For the text-containing cell, return its midpoint in (x, y) coordinate format. 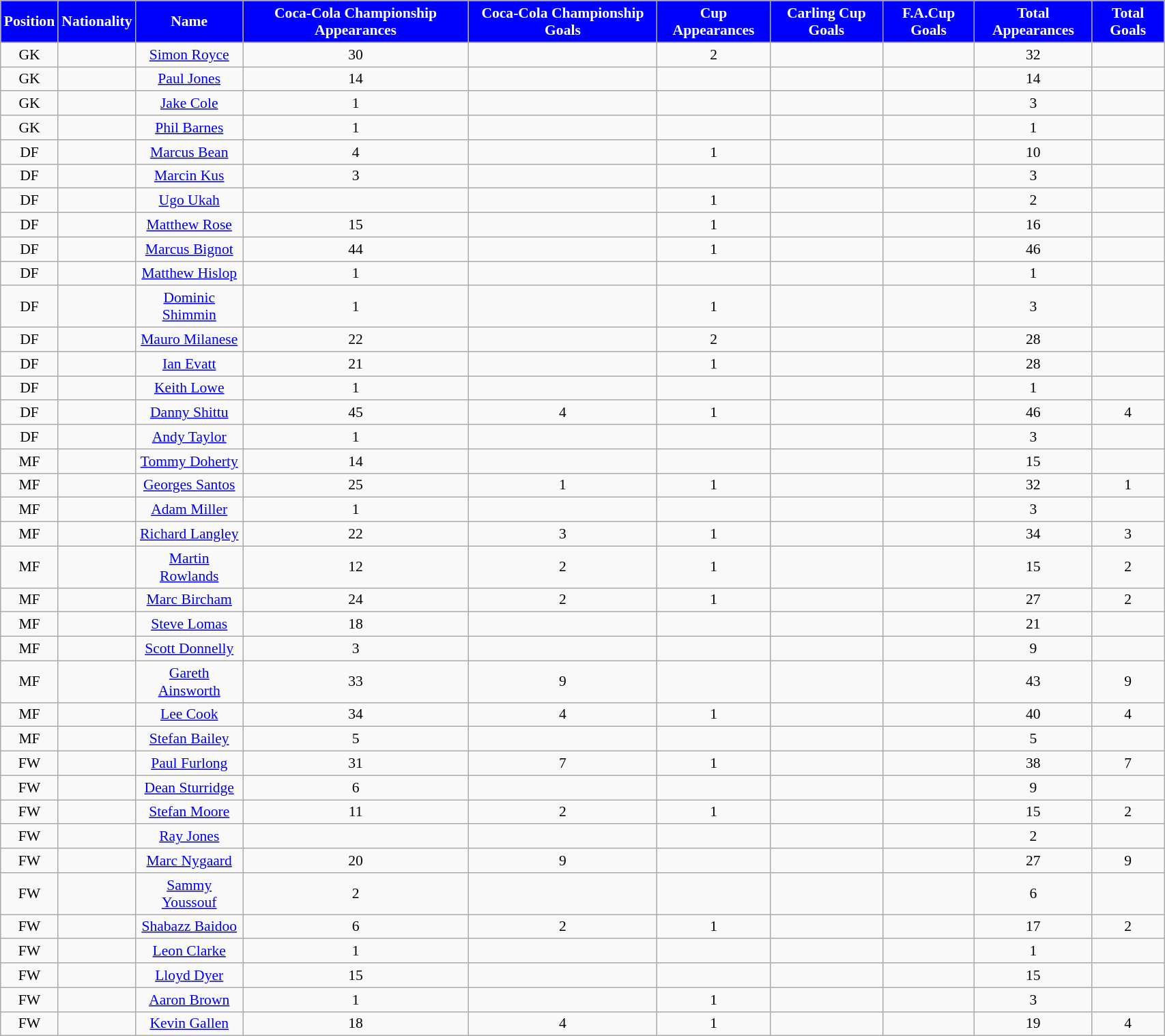
Phil Barnes (190, 128)
Tommy Doherty (190, 461)
Stefan Bailey (190, 739)
Kevin Gallen (190, 1024)
Dean Sturridge (190, 788)
Nationality (97, 22)
Position (29, 22)
10 (1033, 152)
Steve Lomas (190, 624)
Matthew Hislop (190, 274)
Sammy Youssouf (190, 894)
Coca-Cola Championship Appearances (356, 22)
Ian Evatt (190, 364)
16 (1033, 225)
Coca-Cola Championship Goals (562, 22)
43 (1033, 681)
Simon Royce (190, 55)
Dominic Shimmin (190, 307)
Ray Jones (190, 837)
Marc Bircham (190, 600)
Martin Rowlands (190, 566)
Keith Lowe (190, 388)
Marcin Kus (190, 176)
11 (356, 812)
12 (356, 566)
Total Goals (1128, 22)
Richard Langley (190, 534)
Marc Nygaard (190, 861)
Scott Donnelly (190, 649)
Adam Miller (190, 510)
Name (190, 22)
Paul Jones (190, 79)
Carling Cup Goals (826, 22)
Cup Appearances (714, 22)
Leon Clarke (190, 951)
20 (356, 861)
Total Appearances (1033, 22)
Aaron Brown (190, 1000)
45 (356, 413)
33 (356, 681)
Andy Taylor (190, 437)
Jake Cole (190, 104)
24 (356, 600)
Lee Cook (190, 715)
Stefan Moore (190, 812)
Georges Santos (190, 485)
25 (356, 485)
Shabazz Baidoo (190, 927)
40 (1033, 715)
Mauro Milanese (190, 340)
Gareth Ainsworth (190, 681)
Danny Shittu (190, 413)
Matthew Rose (190, 225)
Ugo Ukah (190, 201)
Lloyd Dyer (190, 975)
Marcus Bean (190, 152)
F.A.Cup Goals (928, 22)
38 (1033, 764)
30 (356, 55)
44 (356, 249)
Paul Furlong (190, 764)
Marcus Bignot (190, 249)
31 (356, 764)
19 (1033, 1024)
17 (1033, 927)
